Determine the [X, Y] coordinate at the center of the cell enclosing the given text.  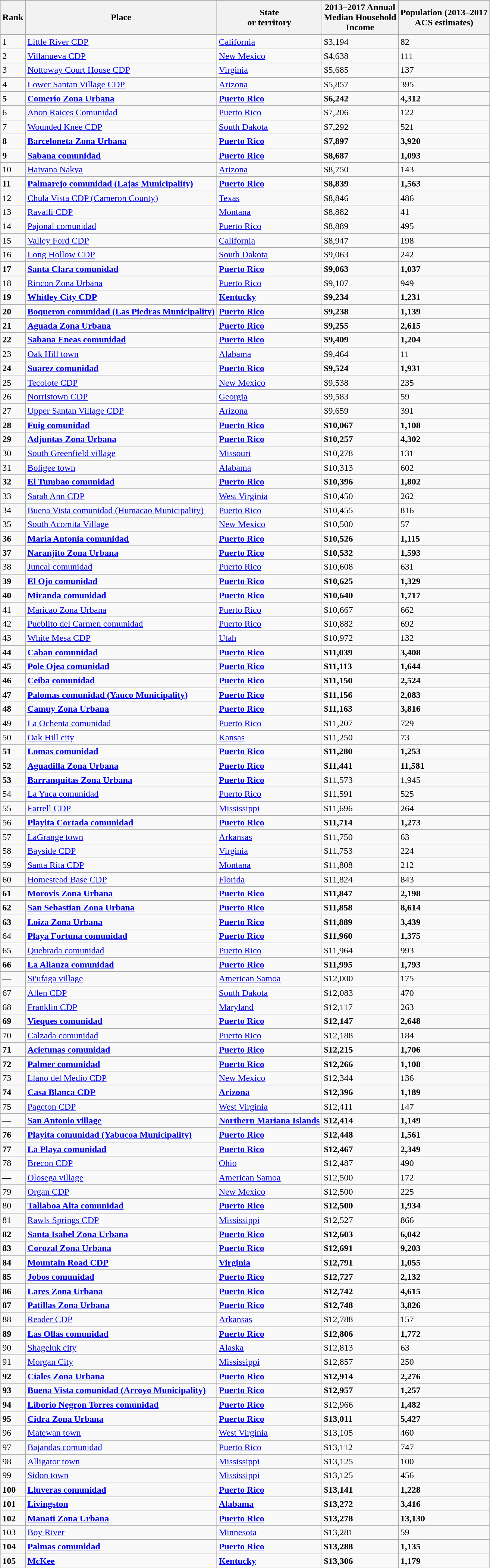
$9,409 [360, 340]
104 [13, 1546]
6,042 [444, 1234]
132 [444, 638]
23 [13, 354]
631 [444, 567]
Lower Santan Village CDP [121, 84]
$11,156 [360, 695]
486 [444, 198]
263 [444, 1007]
3,816 [444, 709]
$12,414 [360, 1121]
$8,846 [360, 198]
$7,292 [360, 127]
1,055 [444, 1263]
Alligator town [121, 1461]
$10,257 [360, 439]
Pajonal comunidad [121, 226]
Sarah Ann CDP [121, 496]
39 [13, 581]
Tecolote CDP [121, 382]
2,276 [444, 1376]
Bajandas comunidad [121, 1447]
Camuy Zona Urbana [121, 709]
Casa Blanca CDP [121, 1092]
Ceiba comunidad [121, 681]
$11,150 [360, 681]
Lares Zona Urbana [121, 1291]
52 [13, 766]
4 [13, 84]
Norristown CDP [121, 396]
1,257 [444, 1390]
$11,207 [360, 723]
Morgan City [121, 1362]
$12,188 [360, 1035]
$13,112 [360, 1447]
8,614 [444, 908]
94 [13, 1405]
Livingston [121, 1504]
La Yuca comunidad [121, 794]
Ohio [269, 1163]
103 [13, 1532]
$8,947 [360, 241]
Morovis Zona Urbana [121, 894]
$11,573 [360, 780]
16 [13, 255]
Wounded Knee CDP [121, 127]
6 [13, 113]
470 [444, 993]
Buena Vista comunidad (Humacao Municipality) [121, 510]
$13,272 [360, 1504]
Homestead Base CDP [121, 879]
$10,313 [360, 468]
993 [444, 950]
3,920 [444, 141]
$10,640 [360, 595]
Aguada Zona Urbana [121, 326]
$10,500 [360, 524]
Palmas comunidad [121, 1546]
La Ochenta comunidad [121, 723]
1,482 [444, 1405]
1,593 [444, 553]
2,648 [444, 1021]
Miranda comunidad [121, 595]
137 [444, 70]
$11,696 [360, 808]
$12,691 [360, 1248]
13,130 [444, 1518]
35 [13, 524]
Maryland [269, 1007]
Anon Raices Comunidad [121, 113]
1,931 [444, 368]
80 [13, 1206]
67 [13, 993]
$10,278 [360, 454]
$12,914 [360, 1376]
Cidra Zona Urbana [121, 1419]
$11,441 [360, 766]
843 [444, 879]
46 [13, 681]
22 [13, 340]
$12,000 [360, 979]
$9,659 [360, 411]
88 [13, 1319]
$7,897 [360, 141]
Allen CDP [121, 993]
43 [13, 638]
65 [13, 950]
Oak Hill city [121, 737]
McKee [121, 1561]
$10,526 [360, 539]
Pole Ojea comunidad [121, 667]
$13,288 [360, 1546]
$12,527 [360, 1220]
White Mesa CDP [121, 638]
83 [13, 1248]
Nottoway Court House CDP [121, 70]
$12,727 [360, 1277]
$11,824 [360, 879]
Sabana Eneas comunidad [121, 340]
31 [13, 468]
Corozal Zona Urbana [121, 1248]
111 [444, 56]
26 [13, 396]
Place [121, 18]
$12,266 [360, 1064]
84 [13, 1263]
7 [13, 127]
Organ CDP [121, 1192]
$11,964 [360, 950]
45 [13, 667]
$12,813 [360, 1348]
Suarez comunidad [121, 368]
264 [444, 808]
Lluveras comunidad [121, 1490]
Chula Vista CDP (Cameron County) [121, 198]
58 [13, 851]
36 [13, 539]
2 [13, 56]
$10,972 [360, 638]
South Acomita Village [121, 524]
175 [444, 979]
157 [444, 1319]
Maria Antonia comunidad [121, 539]
Aguadilla Zona Urbana [121, 766]
$8,882 [360, 212]
1,093 [444, 155]
Juncal comunidad [121, 567]
Si'ufaga village [121, 979]
25 [13, 382]
$3,194 [360, 42]
$11,960 [360, 936]
21 [13, 326]
San Sebastian Zona Urbana [121, 908]
Florida [269, 879]
10 [13, 169]
Rawls Springs CDP [121, 1220]
85 [13, 1277]
$13,141 [360, 1490]
Barceloneta Zona Urbana [121, 141]
Liborio Negron Torres comunidad [121, 1405]
Santa Rita CDP [121, 865]
3,408 [444, 652]
1,563 [444, 184]
28 [13, 425]
172 [444, 1177]
LaGrange town [121, 837]
Acietunas comunidad [121, 1050]
98 [13, 1461]
96 [13, 1433]
1,179 [444, 1561]
$12,957 [360, 1390]
$9,107 [360, 283]
1 [13, 42]
Whitley City CDP [121, 297]
95 [13, 1419]
70 [13, 1035]
56 [13, 822]
2,349 [444, 1149]
Playita comunidad (Yabucoa Municipality) [121, 1135]
662 [444, 609]
1,037 [444, 269]
86 [13, 1291]
32 [13, 482]
42 [13, 624]
Brecon CDP [121, 1163]
$7,206 [360, 113]
2,615 [444, 326]
$11,858 [360, 908]
11,581 [444, 766]
1,115 [444, 539]
$12,857 [360, 1362]
$5,685 [360, 70]
30 [13, 454]
$12,966 [360, 1405]
$12,603 [360, 1234]
La Alianza comunidad [121, 965]
Shageluk city [121, 1348]
147 [444, 1107]
Rincon Zona Urbana [121, 283]
18 [13, 283]
20 [13, 311]
$12,806 [360, 1333]
949 [444, 283]
136 [444, 1078]
68 [13, 1007]
122 [444, 113]
184 [444, 1035]
27 [13, 411]
Ravalli CDP [121, 212]
Boy River [121, 1532]
1,772 [444, 1333]
Jobos comunidad [121, 1277]
74 [13, 1092]
224 [444, 851]
79 [13, 1192]
61 [13, 894]
$11,995 [360, 965]
91 [13, 1362]
Buena Vista comunidad (Arroyo Municipality) [121, 1390]
54 [13, 794]
Franklin CDP [121, 1007]
2,524 [444, 681]
602 [444, 468]
87 [13, 1305]
55 [13, 808]
$11,591 [360, 794]
$9,538 [360, 382]
$9,583 [360, 396]
Naranjito Zona Urbana [121, 553]
$10,067 [360, 425]
235 [444, 382]
$11,808 [360, 865]
$9,238 [360, 311]
Bayside CDP [121, 851]
1,228 [444, 1490]
60 [13, 879]
Matewan town [121, 1433]
Utah [269, 638]
Sabana comunidad [121, 155]
$6,242 [360, 98]
$12,448 [360, 1135]
90 [13, 1348]
93 [13, 1390]
816 [444, 510]
71 [13, 1050]
$12,467 [360, 1149]
1,253 [444, 752]
1,644 [444, 667]
$10,396 [360, 482]
Little River CDP [121, 42]
53 [13, 780]
1,204 [444, 340]
Boqueron comunidad (Las Piedras Municipality) [121, 311]
Valley Ford CDP [121, 241]
$11,753 [360, 851]
Tallaboa Alta comunidad [121, 1206]
$12,344 [360, 1078]
$13,278 [360, 1518]
19 [13, 297]
460 [444, 1433]
8 [13, 141]
$11,889 [360, 922]
49 [13, 723]
5 [13, 98]
$8,839 [360, 184]
262 [444, 496]
1,135 [444, 1546]
$10,667 [360, 609]
$12,117 [360, 1007]
Las Ollas comunidad [121, 1333]
$12,396 [360, 1092]
101 [13, 1504]
72 [13, 1064]
198 [444, 241]
$11,750 [360, 837]
2,132 [444, 1277]
$12,215 [360, 1050]
75 [13, 1107]
$12,742 [360, 1291]
64 [13, 936]
$9,464 [360, 354]
Palomas comunidad (Yauco Municipality) [121, 695]
Playa Fortuna comunidad [121, 936]
15 [13, 241]
1,945 [444, 780]
1,802 [444, 482]
$13,011 [360, 1419]
$13,306 [360, 1561]
1,149 [444, 1121]
1,793 [444, 965]
$10,450 [360, 496]
El Tumbao comunidad [121, 482]
Maricao Zona Urbana [121, 609]
250 [444, 1362]
33 [13, 496]
97 [13, 1447]
81 [13, 1220]
State or territory [269, 18]
Caban comunidad [121, 652]
$12,083 [360, 993]
Palmer comunidad [121, 1064]
38 [13, 567]
391 [444, 411]
1,706 [444, 1050]
525 [444, 794]
Alaska [269, 1348]
Lomas comunidad [121, 752]
62 [13, 908]
242 [444, 255]
40 [13, 595]
1,189 [444, 1092]
14 [13, 226]
37 [13, 553]
1,273 [444, 822]
76 [13, 1135]
4,615 [444, 1291]
Palmarejo comunidad (Lajas Municipality) [121, 184]
San Antonio village [121, 1121]
$13,281 [360, 1532]
51 [13, 752]
Pueblito del Carmen comunidad [121, 624]
729 [444, 723]
$8,889 [360, 226]
1,375 [444, 936]
Adjuntas Zona Urbana [121, 439]
44 [13, 652]
Patillas Zona Urbana [121, 1305]
$8,750 [360, 169]
$12,411 [360, 1107]
Kansas [269, 737]
3,416 [444, 1504]
212 [444, 865]
Rank [13, 18]
Upper Santan Village CDP [121, 411]
Olosega village [121, 1177]
13 [13, 212]
3,439 [444, 922]
4,312 [444, 98]
92 [13, 1376]
Vieques comunidad [121, 1021]
Farrell CDP [121, 808]
395 [444, 84]
490 [444, 1163]
Quebrada comunidad [121, 950]
77 [13, 1149]
692 [444, 624]
3,826 [444, 1305]
$11,113 [360, 667]
48 [13, 709]
24 [13, 368]
17 [13, 269]
Population (2013–2017 ACS estimates) [444, 18]
Missouri [269, 454]
143 [444, 169]
Loiza Zona Urbana [121, 922]
9 [13, 155]
1,717 [444, 595]
South Greenfield village [121, 454]
99 [13, 1476]
$9,234 [360, 297]
$10,882 [360, 624]
$9,255 [360, 326]
50 [13, 737]
521 [444, 127]
2,198 [444, 894]
Comerío Zona Urbana [121, 98]
$10,532 [360, 553]
$12,487 [360, 1163]
$11,280 [360, 752]
866 [444, 1220]
Reader CDP [121, 1319]
$10,455 [360, 510]
Texas [269, 198]
$8,687 [360, 155]
Georgia [269, 396]
47 [13, 695]
1,139 [444, 311]
$12,147 [360, 1021]
Pageton CDP [121, 1107]
495 [444, 226]
Barranquitas Zona Urbana [121, 780]
1,329 [444, 581]
$5,857 [360, 84]
La Playa comunidad [121, 1149]
4,302 [444, 439]
$4,638 [360, 56]
Long Hollow CDP [121, 255]
1,934 [444, 1206]
$11,847 [360, 894]
Fuig comunidad [121, 425]
747 [444, 1447]
105 [13, 1561]
Ciales Zona Urbana [121, 1376]
$9,524 [360, 368]
3 [13, 70]
9,203 [444, 1248]
Manati Zona Urbana [121, 1518]
225 [444, 1192]
$11,039 [360, 652]
Northern Mariana Islands [269, 1121]
34 [13, 510]
66 [13, 965]
Sidon town [121, 1476]
$10,608 [360, 567]
Haivana Nakya [121, 169]
5,427 [444, 1419]
Oak Hill town [121, 354]
$10,625 [360, 581]
Boligee town [121, 468]
2013–2017 AnnualMedian Household Income [360, 18]
$12,748 [360, 1305]
Llano del Medio CDP [121, 1078]
$11,714 [360, 822]
12 [13, 198]
29 [13, 439]
69 [13, 1021]
78 [13, 1163]
El Ojo comunidad [121, 581]
102 [13, 1518]
Santa Clara comunidad [121, 269]
1,561 [444, 1135]
$12,791 [360, 1263]
Mountain Road CDP [121, 1263]
Calzada comunidad [121, 1035]
Playita Cortada comunidad [121, 822]
Minnesota [269, 1532]
Villanueva CDP [121, 56]
$11,163 [360, 709]
456 [444, 1476]
$13,105 [360, 1433]
$11,250 [360, 737]
89 [13, 1333]
131 [444, 454]
Santa Isabel Zona Urbana [121, 1234]
$12,788 [360, 1319]
2,083 [444, 695]
1,231 [444, 297]
